Provide the [X, Y] coordinate of the cell's center where the given text is located.  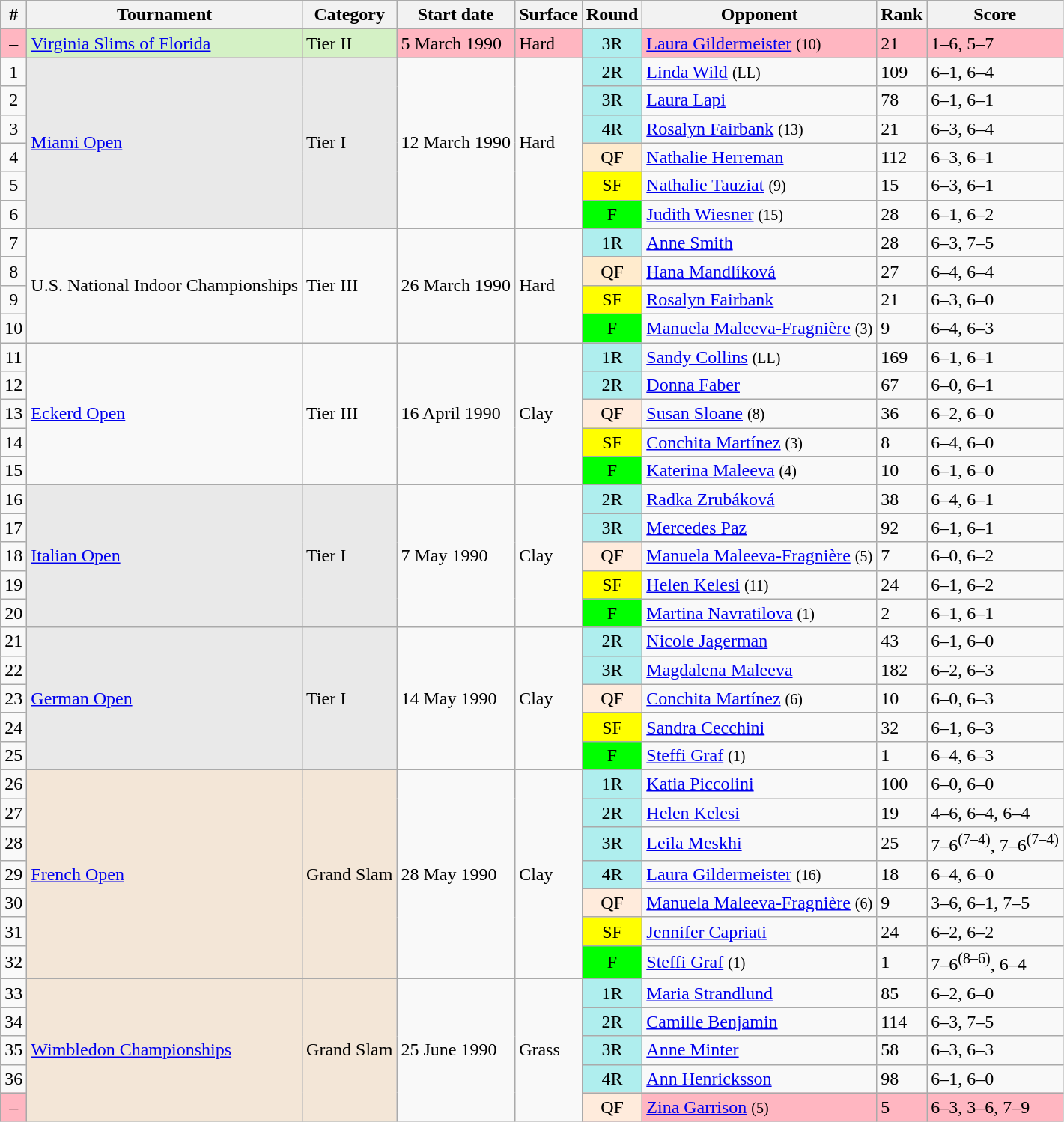
Miami Open [165, 143]
Laura Lapi [759, 100]
Linda Wild (LL) [759, 72]
67 [902, 385]
98 [902, 1079]
169 [902, 357]
Hana Mandlíková [759, 271]
6–1, 6–4 [995, 72]
20 [13, 613]
Virginia Slims of Florida [165, 43]
Jennifer Capriati [759, 931]
6–0, 6–2 [995, 556]
6–0, 6–3 [995, 698]
92 [902, 528]
Manuela Maleeva-Fragnière (6) [759, 903]
Start date [456, 15]
33 [13, 993]
58 [902, 1050]
7–6(8–6), 6–4 [995, 963]
Rosalyn Fairbank [759, 299]
Anne Smith [759, 243]
78 [902, 100]
Italian Open [165, 556]
35 [13, 1050]
112 [902, 157]
Katia Piccolini [759, 784]
Camille Benjamin [759, 1022]
7–6(7–4), 7–6(7–4) [995, 844]
6 [13, 214]
Helen Kelesi [759, 812]
Maria Strandlund [759, 993]
Grass [549, 1050]
Judith Wiesner (15) [759, 214]
114 [902, 1022]
6–3, 6–0 [995, 299]
26 [13, 784]
3 [13, 129]
6–0, 6–0 [995, 784]
28 May 1990 [456, 874]
12 [13, 385]
Eckerd Open [165, 414]
1–6, 5–7 [995, 43]
6–3, 6–3 [995, 1050]
6–1, 6–3 [995, 727]
23 [13, 698]
12 March 1990 [456, 143]
6–0, 6–1 [995, 385]
Sandy Collins (LL) [759, 357]
6–4, 6–1 [995, 499]
Susan Sloane (8) [759, 414]
# [13, 15]
25 June 1990 [456, 1050]
Leila Meskhi [759, 844]
4–6, 6–4, 6–4 [995, 812]
Manuela Maleeva-Fragnière (5) [759, 556]
Ann Henricksson [759, 1079]
Conchita Martínez (6) [759, 698]
7 May 1990 [456, 556]
182 [902, 670]
German Open [165, 698]
6–4, 6–4 [995, 271]
4 [13, 157]
French Open [165, 874]
Score [995, 15]
14 May 1990 [456, 698]
Manuela Maleeva-Fragnière (3) [759, 328]
Laura Gildermeister (10) [759, 43]
16 April 1990 [456, 414]
Tournament [165, 15]
29 [13, 874]
Conchita Martínez (3) [759, 442]
Anne Minter [759, 1050]
Nicole Jagerman [759, 641]
Katerina Maleeva (4) [759, 471]
22 [13, 670]
43 [902, 641]
Wimbledon Championships [165, 1050]
U.S. National Indoor Championships [165, 285]
Sandra Cecchini [759, 727]
Rosalyn Fairbank (13) [759, 129]
Nathalie Herreman [759, 157]
Donna Faber [759, 385]
38 [902, 499]
11 [13, 357]
Round [612, 15]
Radka Zrubáková [759, 499]
14 [13, 442]
16 [13, 499]
Zina Garrison (5) [759, 1107]
Opponent [759, 15]
34 [13, 1022]
Martina Navratilova (1) [759, 613]
13 [13, 414]
Nathalie Tauziat (9) [759, 186]
Surface [549, 15]
Helen Kelesi (11) [759, 585]
26 March 1990 [456, 285]
Rank [902, 15]
109 [902, 72]
85 [902, 993]
5 March 1990 [456, 43]
6–3, 3–6, 7–9 [995, 1107]
6–3, 6–4 [995, 129]
31 [13, 931]
30 [13, 903]
Magdalena Maleeva [759, 670]
6–2, 6–3 [995, 670]
Mercedes Paz [759, 528]
Tier II [350, 43]
100 [902, 784]
3–6, 6–1, 7–5 [995, 903]
Category [350, 15]
Laura Gildermeister (16) [759, 874]
6–2, 6–2 [995, 931]
17 [13, 528]
